Pinpoint the cell where the given text exists, returning its [x, y] midpoint coordinate. 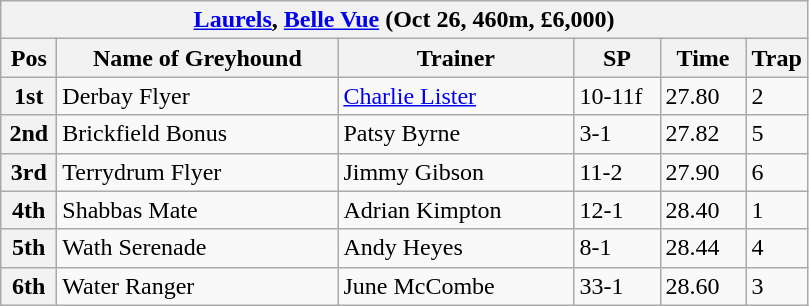
3-1 [617, 134]
27.90 [703, 172]
Time [703, 58]
SP [617, 58]
1 [776, 210]
Adrian Kimpton [456, 210]
27.80 [703, 96]
2nd [29, 134]
Laurels, Belle Vue (Oct 26, 460m, £6,000) [404, 20]
12-1 [617, 210]
1st [29, 96]
3 [776, 286]
Jimmy Gibson [456, 172]
6 [776, 172]
Shabbas Mate [198, 210]
Pos [29, 58]
Trainer [456, 58]
June McCombe [456, 286]
5 [776, 134]
8-1 [617, 248]
28.40 [703, 210]
4 [776, 248]
6th [29, 286]
5th [29, 248]
Andy Heyes [456, 248]
Patsy Byrne [456, 134]
Charlie Lister [456, 96]
28.44 [703, 248]
Terrydrum Flyer [198, 172]
2 [776, 96]
27.82 [703, 134]
11-2 [617, 172]
Name of Greyhound [198, 58]
3rd [29, 172]
28.60 [703, 286]
Trap [776, 58]
4th [29, 210]
Wath Serenade [198, 248]
Water Ranger [198, 286]
Brickfield Bonus [198, 134]
10-11f [617, 96]
Derbay Flyer [198, 96]
33-1 [617, 286]
